Find where the given text appears and provide that cell's center as (X, Y) coordinate. 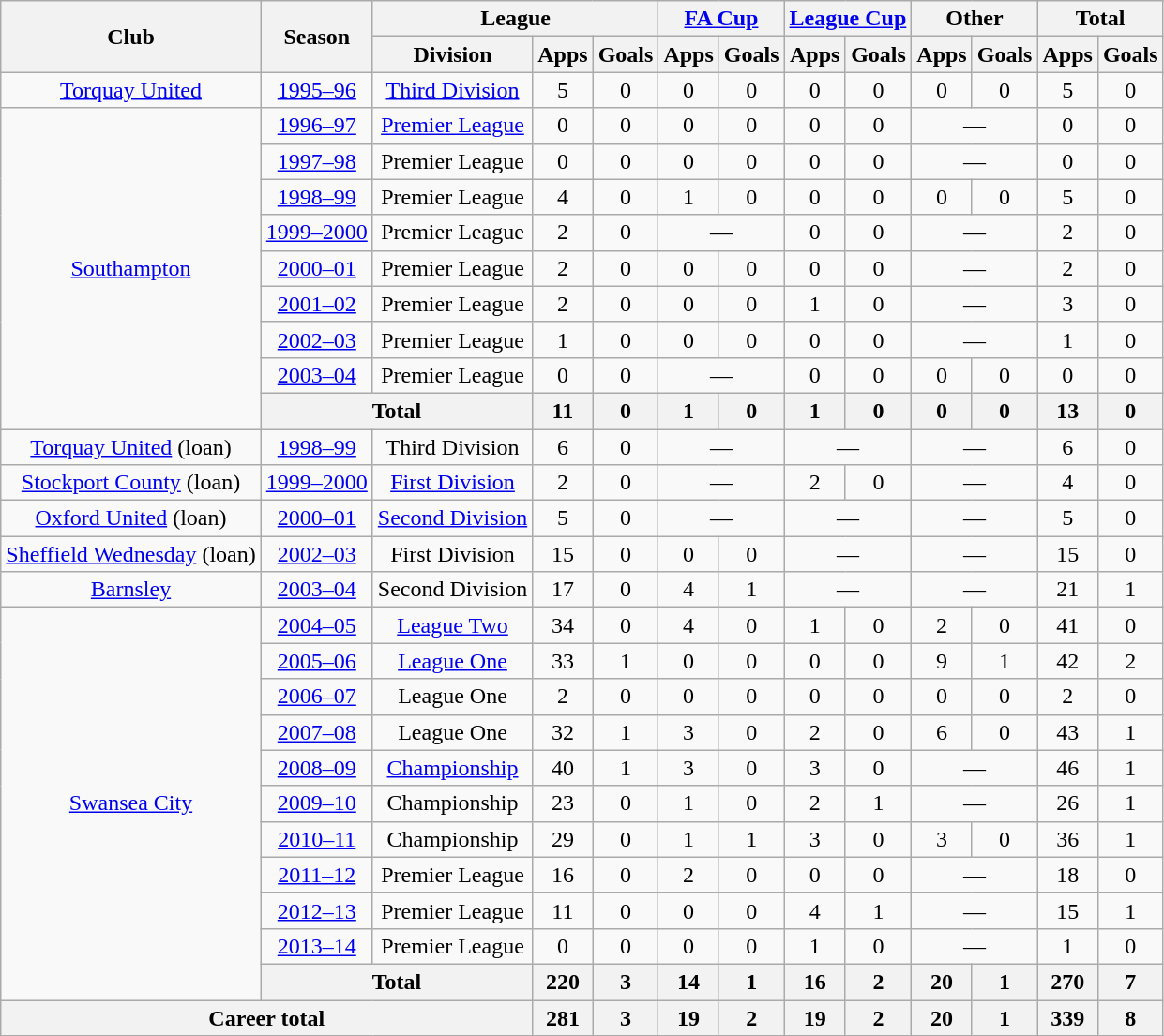
42 (1067, 661)
40 (563, 768)
2004–05 (317, 625)
33 (563, 661)
41 (1067, 625)
18 (1067, 875)
2010–11 (317, 839)
32 (563, 732)
1996–97 (317, 126)
Torquay United (131, 90)
2008–09 (317, 768)
2013–14 (317, 946)
46 (1067, 768)
23 (563, 803)
Southampton (131, 268)
29 (563, 839)
Division (452, 54)
34 (563, 625)
1997–98 (317, 161)
League Two (452, 625)
7 (1130, 982)
League (516, 19)
Career total (266, 1017)
Other (975, 19)
220 (563, 982)
Barnsley (131, 590)
League Cup (848, 19)
Swansea City (131, 804)
9 (942, 661)
2009–10 (317, 803)
1995–96 (317, 90)
Club (131, 37)
Season (317, 37)
2012–13 (317, 910)
2011–12 (317, 875)
FA Cup (721, 19)
Sheffield Wednesday (loan) (131, 554)
2005–06 (317, 661)
43 (1067, 732)
Torquay United (loan) (131, 447)
2007–08 (317, 732)
26 (1067, 803)
2001–02 (317, 304)
2006–07 (317, 697)
17 (563, 590)
8 (1130, 1017)
21 (1067, 590)
270 (1067, 982)
281 (563, 1017)
Stockport County (loan) (131, 483)
14 (688, 982)
36 (1067, 839)
Oxford United (loan) (131, 518)
13 (1067, 411)
339 (1067, 1017)
